Scan for the cell matching the given text and deliver its [X, Y] coordinate at center. 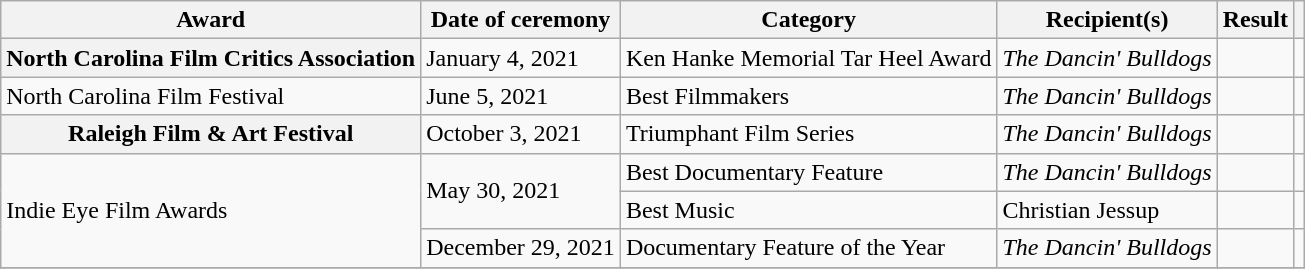
October 3, 2021 [521, 134]
Recipient(s) [1107, 20]
December 29, 2021 [521, 248]
North Carolina Film Festival [211, 96]
Result [1255, 20]
Ken Hanke Memorial Tar Heel Award [808, 58]
Indie Eye Film Awards [211, 210]
Documentary Feature of the Year [808, 248]
Best Music [808, 210]
Date of ceremony [521, 20]
Best Documentary Feature [808, 172]
Triumphant Film Series [808, 134]
Best Filmmakers [808, 96]
Christian Jessup [1107, 210]
Category [808, 20]
June 5, 2021 [521, 96]
Raleigh Film & Art Festival [211, 134]
North Carolina Film Critics Association [211, 58]
Award [211, 20]
May 30, 2021 [521, 191]
January 4, 2021 [521, 58]
